Search for the cell housing the specified text and yield its (X, Y) center coordinate. 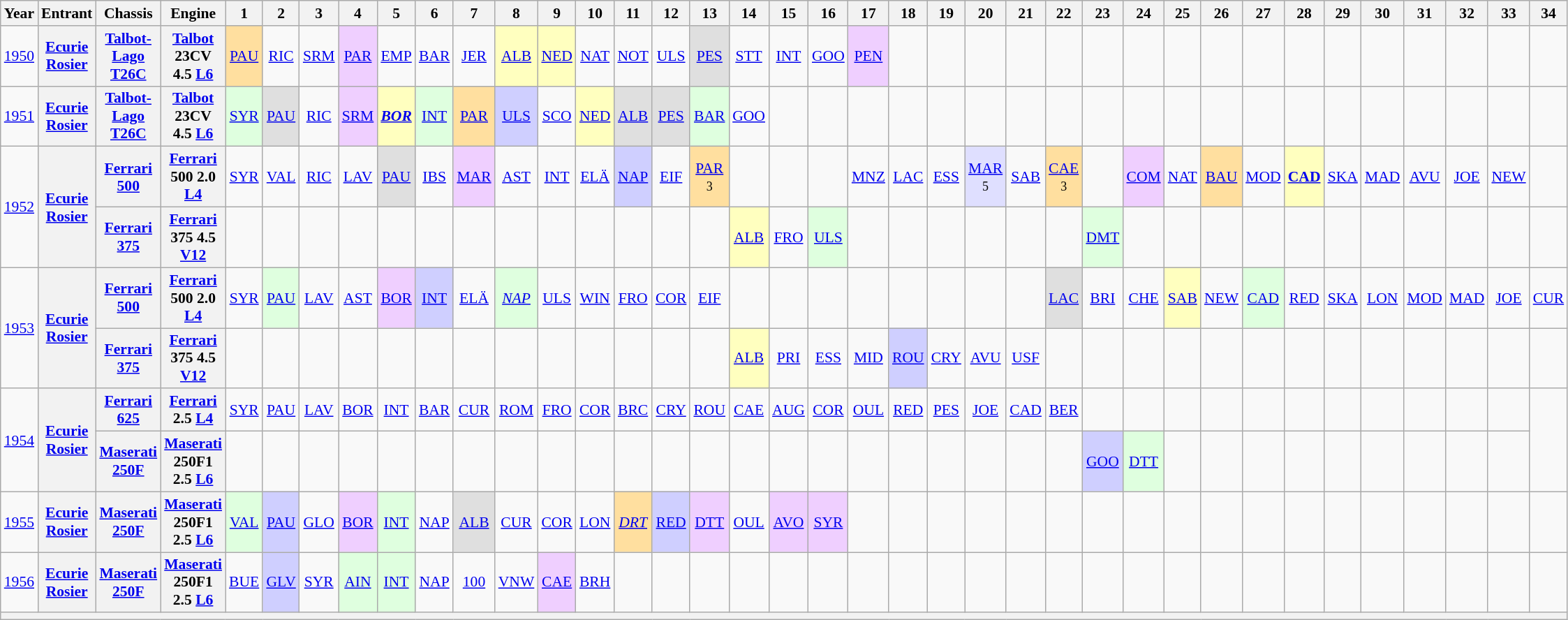
28 (1304, 13)
1954 (20, 441)
29 (1343, 13)
DRT (633, 522)
Ferrari 2.5 L4 (193, 411)
8 (517, 13)
IBS (434, 177)
MAR (473, 177)
5 (397, 13)
JER (473, 56)
21 (1026, 13)
STT (748, 56)
100 (473, 582)
34 (1548, 13)
WIN (595, 297)
12 (672, 13)
AIN (358, 582)
SCO (557, 116)
25 (1183, 13)
PRI (789, 359)
AUG (789, 411)
16 (828, 13)
Entrant (67, 13)
2 (281, 13)
1955 (20, 522)
Ferrari 625 (128, 411)
26 (1222, 13)
31 (1424, 13)
CAE3 (1064, 177)
ROM (517, 411)
Year (20, 13)
MID (868, 359)
1956 (20, 582)
PAR3 (709, 177)
27 (1264, 13)
1950 (20, 56)
13 (709, 13)
PEN (868, 56)
10 (595, 13)
3 (319, 13)
14 (748, 13)
7 (473, 13)
GLV (281, 582)
Chassis (128, 13)
BRI (1102, 297)
11 (633, 13)
4 (358, 13)
18 (908, 13)
23 (1102, 13)
24 (1144, 13)
MNZ (868, 177)
6 (434, 13)
1 (244, 13)
30 (1382, 13)
33 (1508, 13)
BRC (633, 411)
1952 (20, 207)
BER (1064, 411)
DMT (1102, 237)
NOT (633, 56)
BUE (244, 582)
Engine (193, 13)
BAU (1222, 177)
VNW (517, 582)
32 (1467, 13)
GLO (319, 522)
20 (986, 13)
USF (1026, 359)
15 (789, 13)
BRH (595, 582)
AVO (789, 522)
CHE (1144, 297)
MAR5 (986, 177)
1953 (20, 328)
22 (1064, 13)
19 (947, 13)
EMP (397, 56)
COM (1144, 177)
1951 (20, 116)
9 (557, 13)
17 (868, 13)
